From the cell containing the given text, extract its center point as [X, Y] coordinate. 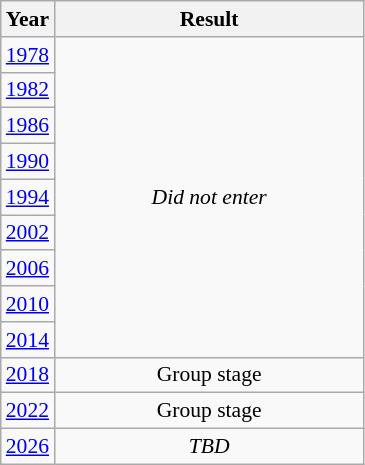
2022 [28, 411]
2006 [28, 269]
2026 [28, 447]
Result [209, 19]
1986 [28, 126]
2002 [28, 233]
2010 [28, 304]
TBD [209, 447]
2018 [28, 375]
1990 [28, 162]
1982 [28, 90]
2014 [28, 340]
1994 [28, 197]
Year [28, 19]
1978 [28, 55]
Did not enter [209, 198]
